Identify which cell holds the provided text, then report its (X, Y) central coordinate. 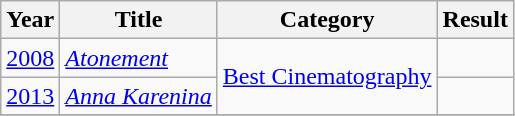
Result (475, 20)
Title (139, 20)
Atonement (139, 58)
2013 (30, 96)
Year (30, 20)
Category (327, 20)
Anna Karenina (139, 96)
Best Cinematography (327, 77)
2008 (30, 58)
